Output the (x, y) coordinate of the center of the cell containing the given text.  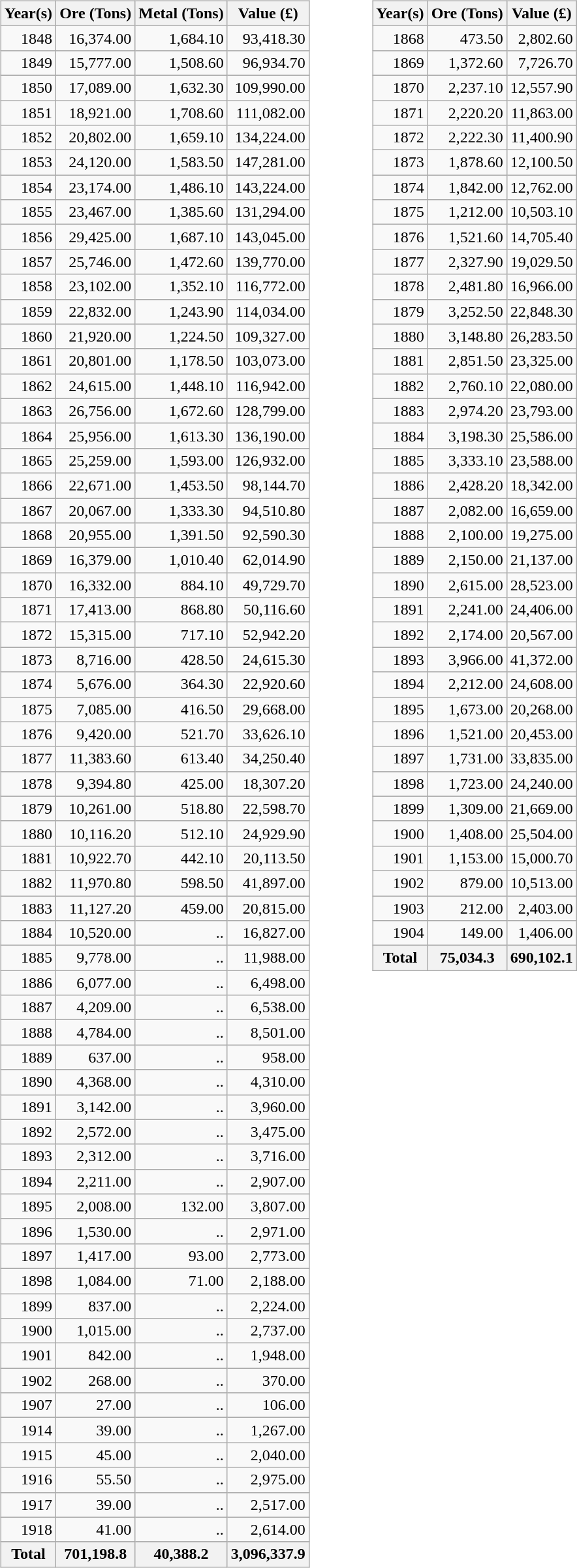
9,778.00 (95, 958)
24,929.90 (268, 833)
1856 (28, 237)
2,174.00 (467, 635)
2,150.00 (467, 560)
11,127.20 (95, 908)
106.00 (268, 1405)
Metal (Tons) (181, 13)
5,676.00 (95, 684)
62,014.90 (268, 560)
20,113.50 (268, 858)
21,920.00 (95, 336)
103,073.00 (268, 361)
1,010.40 (181, 560)
20,815.00 (268, 908)
8,501.00 (268, 1032)
24,120.00 (95, 163)
20,268.00 (542, 709)
25,746.00 (95, 262)
2,082.00 (467, 510)
41.00 (95, 1529)
147,281.00 (268, 163)
1,521.60 (467, 237)
3,960.00 (268, 1107)
2,327.90 (467, 262)
1904 (400, 933)
425.00 (181, 784)
134,224.00 (268, 138)
2,040.00 (268, 1455)
2,615.00 (467, 585)
1,084.00 (95, 1281)
25,259.00 (95, 460)
24,615.30 (268, 660)
22,832.00 (95, 312)
21,669.00 (542, 808)
1,212.00 (467, 212)
132.00 (181, 1206)
12,100.50 (542, 163)
9,394.80 (95, 784)
28,523.00 (542, 585)
1852 (28, 138)
598.50 (181, 883)
1,684.10 (181, 38)
15,777.00 (95, 63)
690,102.1 (542, 958)
6,077.00 (95, 983)
2,974.20 (467, 411)
94,510.80 (268, 510)
131,294.00 (268, 212)
17,089.00 (95, 88)
116,772.00 (268, 287)
16,374.00 (95, 38)
1,687.10 (181, 237)
45.00 (95, 1455)
637.00 (95, 1057)
128,799.00 (268, 411)
1918 (28, 1529)
1,372.60 (467, 63)
25,956.00 (95, 436)
1855 (28, 212)
6,538.00 (268, 1008)
143,045.00 (268, 237)
1,015.00 (95, 1331)
2,517.00 (268, 1505)
2,241.00 (467, 610)
20,802.00 (95, 138)
98,144.70 (268, 485)
416.50 (181, 709)
33,626.10 (268, 734)
1,178.50 (181, 361)
1903 (400, 908)
11,970.80 (95, 883)
71.00 (181, 1281)
10,116.20 (95, 833)
18,342.00 (542, 485)
2,971.00 (268, 1231)
1,408.00 (467, 833)
512.10 (181, 833)
22,920.60 (268, 684)
143,224.00 (268, 187)
136,190.00 (268, 436)
24,240.00 (542, 784)
15,315.00 (95, 635)
23,588.00 (542, 460)
3,142.00 (95, 1107)
19,029.50 (542, 262)
2,907.00 (268, 1181)
12,762.00 (542, 187)
1,448.10 (181, 386)
10,513.00 (542, 883)
50,116.60 (268, 610)
2,212.00 (467, 684)
11,383.60 (95, 759)
116,942.00 (268, 386)
1854 (28, 187)
22,598.70 (268, 808)
1917 (28, 1505)
2,802.60 (542, 38)
52,942.20 (268, 635)
2,851.50 (467, 361)
428.50 (181, 660)
1859 (28, 312)
1,731.00 (467, 759)
2,188.00 (268, 1281)
18,921.00 (95, 113)
25,586.00 (542, 436)
15,000.70 (542, 858)
2,008.00 (95, 1206)
212.00 (467, 908)
1914 (28, 1430)
1,486.10 (181, 187)
2,481.80 (467, 287)
1863 (28, 411)
1,948.00 (268, 1356)
3,096,337.9 (268, 1554)
6,498.00 (268, 983)
884.10 (181, 585)
701,198.8 (95, 1554)
8,716.00 (95, 660)
879.00 (467, 883)
1,417.00 (95, 1256)
29,668.00 (268, 709)
2,224.00 (268, 1305)
1,672.60 (181, 411)
2,222.30 (467, 138)
1915 (28, 1455)
4,368.00 (95, 1082)
7,085.00 (95, 709)
1,632.30 (181, 88)
1,593.00 (181, 460)
149.00 (467, 933)
1,708.60 (181, 113)
29,425.00 (95, 237)
93.00 (181, 1256)
2,760.10 (467, 386)
24,608.00 (542, 684)
3,807.00 (268, 1206)
370.00 (268, 1381)
10,520.00 (95, 933)
1862 (28, 386)
1,613.30 (181, 436)
2,773.00 (268, 1256)
2,403.00 (542, 908)
842.00 (95, 1356)
1850 (28, 88)
126,932.00 (268, 460)
3,966.00 (467, 660)
1,453.50 (181, 485)
1,673.00 (467, 709)
4,209.00 (95, 1008)
20,955.00 (95, 536)
1,352.10 (181, 287)
7,726.70 (542, 63)
2,211.00 (95, 1181)
459.00 (181, 908)
1916 (28, 1480)
1866 (28, 485)
24,615.00 (95, 386)
4,310.00 (268, 1082)
55.50 (95, 1480)
25,504.00 (542, 833)
2,737.00 (268, 1331)
1,583.50 (181, 163)
1,472.60 (181, 262)
10,261.00 (95, 808)
27.00 (95, 1405)
1864 (28, 436)
139,770.00 (268, 262)
1,659.10 (181, 138)
364.30 (181, 684)
11,988.00 (268, 958)
23,467.00 (95, 212)
11,863.00 (542, 113)
96,934.70 (268, 63)
16,379.00 (95, 560)
1865 (28, 460)
1,224.50 (181, 336)
1857 (28, 262)
2,220.20 (467, 113)
11,400.90 (542, 138)
521.70 (181, 734)
3,716.00 (268, 1157)
2,237.10 (467, 88)
16,332.00 (95, 585)
2,312.00 (95, 1157)
3,252.50 (467, 312)
3,148.80 (467, 336)
442.10 (181, 858)
518.80 (181, 808)
837.00 (95, 1305)
1,243.90 (181, 312)
9,420.00 (95, 734)
24,406.00 (542, 610)
20,067.00 (95, 510)
3,475.00 (268, 1132)
41,897.00 (268, 883)
34,250.40 (268, 759)
22,080.00 (542, 386)
22,671.00 (95, 485)
1,508.60 (181, 63)
1,521.00 (467, 734)
16,966.00 (542, 287)
1,530.00 (95, 1231)
16,827.00 (268, 933)
1,406.00 (542, 933)
868.80 (181, 610)
109,327.00 (268, 336)
75,034.3 (467, 958)
1,878.60 (467, 163)
20,567.00 (542, 635)
2,975.00 (268, 1480)
20,801.00 (95, 361)
33,835.00 (542, 759)
613.40 (181, 759)
1858 (28, 287)
1867 (28, 510)
1861 (28, 361)
19,275.00 (542, 536)
18,307.20 (268, 784)
41,372.00 (542, 660)
114,034.00 (268, 312)
4,784.00 (95, 1032)
2,572.00 (95, 1132)
1,385.60 (181, 212)
12,557.90 (542, 88)
26,283.50 (542, 336)
1849 (28, 63)
1,842.00 (467, 187)
1,267.00 (268, 1430)
473.50 (467, 38)
1,333.30 (181, 510)
1907 (28, 1405)
92,590.30 (268, 536)
20,453.00 (542, 734)
1853 (28, 163)
1,723.00 (467, 784)
22,848.30 (542, 312)
1860 (28, 336)
26,756.00 (95, 411)
21,137.00 (542, 560)
2,614.00 (268, 1529)
1,391.50 (181, 536)
10,503.10 (542, 212)
17,413.00 (95, 610)
23,102.00 (95, 287)
10,922.70 (95, 858)
49,729.70 (268, 585)
1,309.00 (467, 808)
109,990.00 (268, 88)
2,428.20 (467, 485)
717.10 (181, 635)
1851 (28, 113)
93,418.30 (268, 38)
2,100.00 (467, 536)
40,388.2 (181, 1554)
3,198.30 (467, 436)
23,325.00 (542, 361)
1848 (28, 38)
268.00 (95, 1381)
23,793.00 (542, 411)
111,082.00 (268, 113)
23,174.00 (95, 187)
14,705.40 (542, 237)
1,153.00 (467, 858)
3,333.10 (467, 460)
16,659.00 (542, 510)
958.00 (268, 1057)
